Find where the given text appears and provide that cell's center as (X, Y) coordinate. 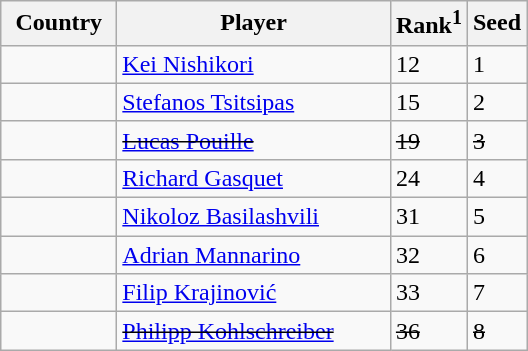
Player (254, 24)
5 (496, 217)
Country (59, 24)
24 (428, 178)
31 (428, 217)
15 (428, 102)
Philipp Kohlschreiber (254, 331)
7 (496, 293)
Filip Krajinović (254, 293)
Kei Nishikori (254, 64)
12 (428, 64)
Rank1 (428, 24)
Seed (496, 24)
4 (496, 178)
19 (428, 140)
Lucas Pouille (254, 140)
1 (496, 64)
Richard Gasquet (254, 178)
8 (496, 331)
Adrian Mannarino (254, 255)
3 (496, 140)
2 (496, 102)
Nikoloz Basilashvili (254, 217)
33 (428, 293)
32 (428, 255)
Stefanos Tsitsipas (254, 102)
6 (496, 255)
36 (428, 331)
